Provide the [x, y] coordinate of the cell's center where the given text is located.  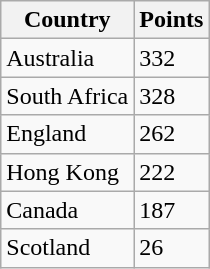
England [68, 134]
222 [172, 172]
Points [172, 20]
Canada [68, 210]
187 [172, 210]
Scotland [68, 248]
26 [172, 248]
Country [68, 20]
Australia [68, 58]
328 [172, 96]
South Africa [68, 96]
332 [172, 58]
262 [172, 134]
Hong Kong [68, 172]
